Determine the [X, Y] coordinate at the center of the cell enclosing the given text.  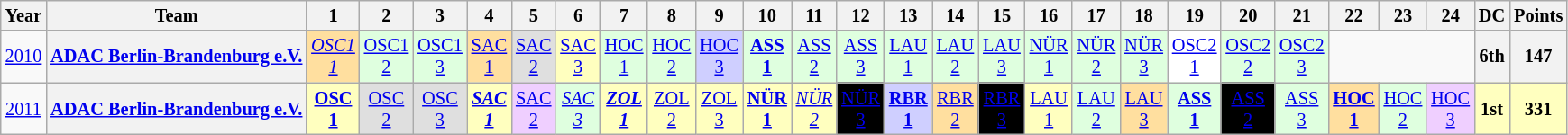
4 [489, 15]
16 [1050, 15]
OSC1 [333, 109]
23 [1403, 15]
20 [1248, 15]
9 [720, 15]
RBR3 [1002, 109]
Points [1538, 15]
22 [1353, 15]
8 [671, 15]
15 [1002, 15]
21 [1302, 15]
147 [1538, 57]
OSC21 [1195, 57]
19 [1195, 15]
6 [577, 15]
ZOL2 [671, 109]
Team [177, 15]
OSC2 [387, 109]
13 [909, 15]
7 [624, 15]
2011 [23, 109]
2 [387, 15]
1 [333, 15]
RBR2 [956, 109]
RBR1 [909, 109]
18 [1143, 15]
14 [956, 15]
ZOL3 [720, 109]
10 [767, 15]
24 [1450, 15]
1st [1491, 109]
OSC22 [1248, 57]
2010 [23, 57]
OSC12 [387, 57]
5 [534, 15]
331 [1538, 109]
OSC3 [440, 109]
12 [860, 15]
ZOL1 [624, 109]
6th [1491, 57]
11 [814, 15]
DC [1491, 15]
OSC13 [440, 57]
Year [23, 15]
OSC11 [333, 57]
17 [1096, 15]
OSC23 [1302, 57]
3 [440, 15]
